Identify which cell holds the provided text, then report its [x, y] central coordinate. 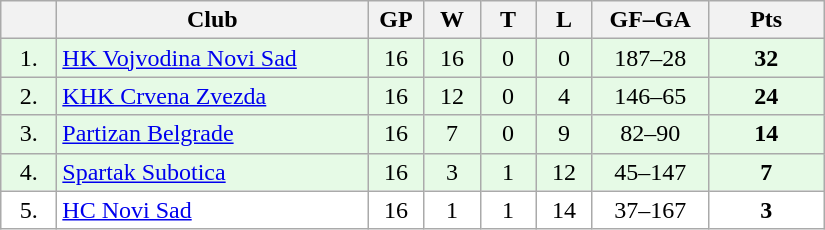
Club [212, 20]
24 [766, 96]
HC Novi Sad [212, 210]
Pts [766, 20]
146–65 [650, 96]
9 [564, 134]
Spartak Subotica [212, 172]
GP [396, 20]
L [564, 20]
3. [29, 134]
82–90 [650, 134]
5. [29, 210]
4 [564, 96]
32 [766, 58]
HK Vojvodina Novi Sad [212, 58]
4. [29, 172]
KHK Crvena Zvezda [212, 96]
1. [29, 58]
W [452, 20]
T [508, 20]
Partizan Belgrade [212, 134]
37–167 [650, 210]
GF–GA [650, 20]
45–147 [650, 172]
187–28 [650, 58]
2. [29, 96]
